Extract the [X, Y] coordinate from the center of the cell holding the provided text.  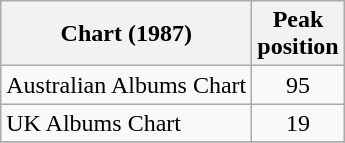
19 [298, 123]
Australian Albums Chart [126, 85]
Peakposition [298, 34]
Chart (1987) [126, 34]
UK Albums Chart [126, 123]
95 [298, 85]
